From the cell containing the given text, extract its center point as [x, y] coordinate. 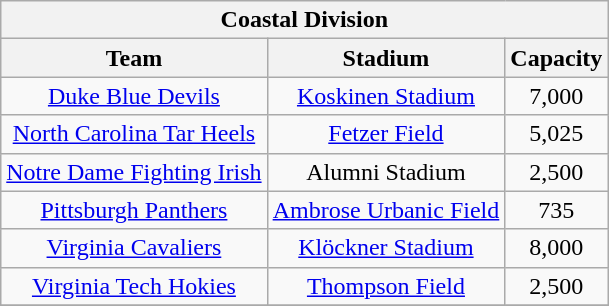
Koskinen Stadium [386, 96]
7,000 [556, 96]
Virginia Cavaliers [134, 248]
8,000 [556, 248]
Team [134, 58]
Pittsburgh Panthers [134, 210]
Thompson Field [386, 286]
Stadium [386, 58]
Capacity [556, 58]
Klöckner Stadium [386, 248]
North Carolina Tar Heels [134, 134]
735 [556, 210]
Notre Dame Fighting Irish [134, 172]
Alumni Stadium [386, 172]
Virginia Tech Hokies [134, 286]
Ambrose Urbanic Field [386, 210]
Coastal Division [304, 20]
5,025 [556, 134]
Fetzer Field [386, 134]
Duke Blue Devils [134, 96]
